Detect which cell encompasses the target text, then output its (x, y) center coordinate. 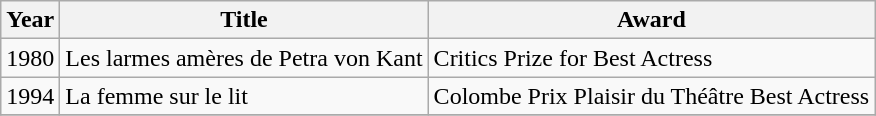
Year (30, 20)
Title (244, 20)
1980 (30, 58)
La femme sur le lit (244, 96)
Award (652, 20)
Critics Prize for Best Actress (652, 58)
Colombe Prix Plaisir du Théâtre Best Actress (652, 96)
1994 (30, 96)
Les larmes amères de Petra von Kant (244, 58)
